Determine the (X, Y) coordinate at the center of the cell enclosing the given text.  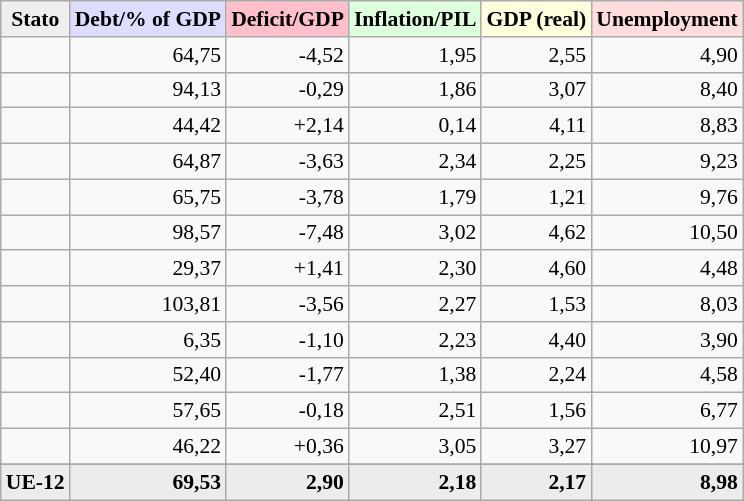
9,23 (667, 162)
-1,10 (288, 340)
-3,78 (288, 197)
1,79 (415, 197)
6,35 (148, 340)
4,11 (536, 126)
3,90 (667, 340)
57,65 (148, 411)
-7,48 (288, 233)
103,81 (148, 304)
GDP (real) (536, 19)
2,34 (415, 162)
94,13 (148, 90)
-4,52 (288, 55)
+2,14 (288, 126)
2,90 (288, 482)
2,25 (536, 162)
1,38 (415, 375)
2,30 (415, 269)
4,62 (536, 233)
3,07 (536, 90)
10,97 (667, 447)
9,76 (667, 197)
Stato (36, 19)
64,75 (148, 55)
2,17 (536, 482)
1,56 (536, 411)
44,42 (148, 126)
4,90 (667, 55)
4,48 (667, 269)
Deficit/GDP (288, 19)
4,40 (536, 340)
8,03 (667, 304)
UE-12 (36, 482)
Debt/% of GDP (148, 19)
Inflation/PIL (415, 19)
8,98 (667, 482)
-3,56 (288, 304)
1,86 (415, 90)
4,60 (536, 269)
2,18 (415, 482)
29,37 (148, 269)
Unemployment (667, 19)
1,53 (536, 304)
-0,18 (288, 411)
3,02 (415, 233)
1,21 (536, 197)
8,83 (667, 126)
8,40 (667, 90)
2,27 (415, 304)
-1,77 (288, 375)
+0,36 (288, 447)
2,24 (536, 375)
0,14 (415, 126)
1,95 (415, 55)
+1,41 (288, 269)
2,51 (415, 411)
2,55 (536, 55)
65,75 (148, 197)
52,40 (148, 375)
10,50 (667, 233)
4,58 (667, 375)
64,87 (148, 162)
3,27 (536, 447)
-0,29 (288, 90)
2,23 (415, 340)
6,77 (667, 411)
46,22 (148, 447)
69,53 (148, 482)
3,05 (415, 447)
-3,63 (288, 162)
98,57 (148, 233)
